Return the [X, Y] coordinate for the center point of the cell that contains the specified text.  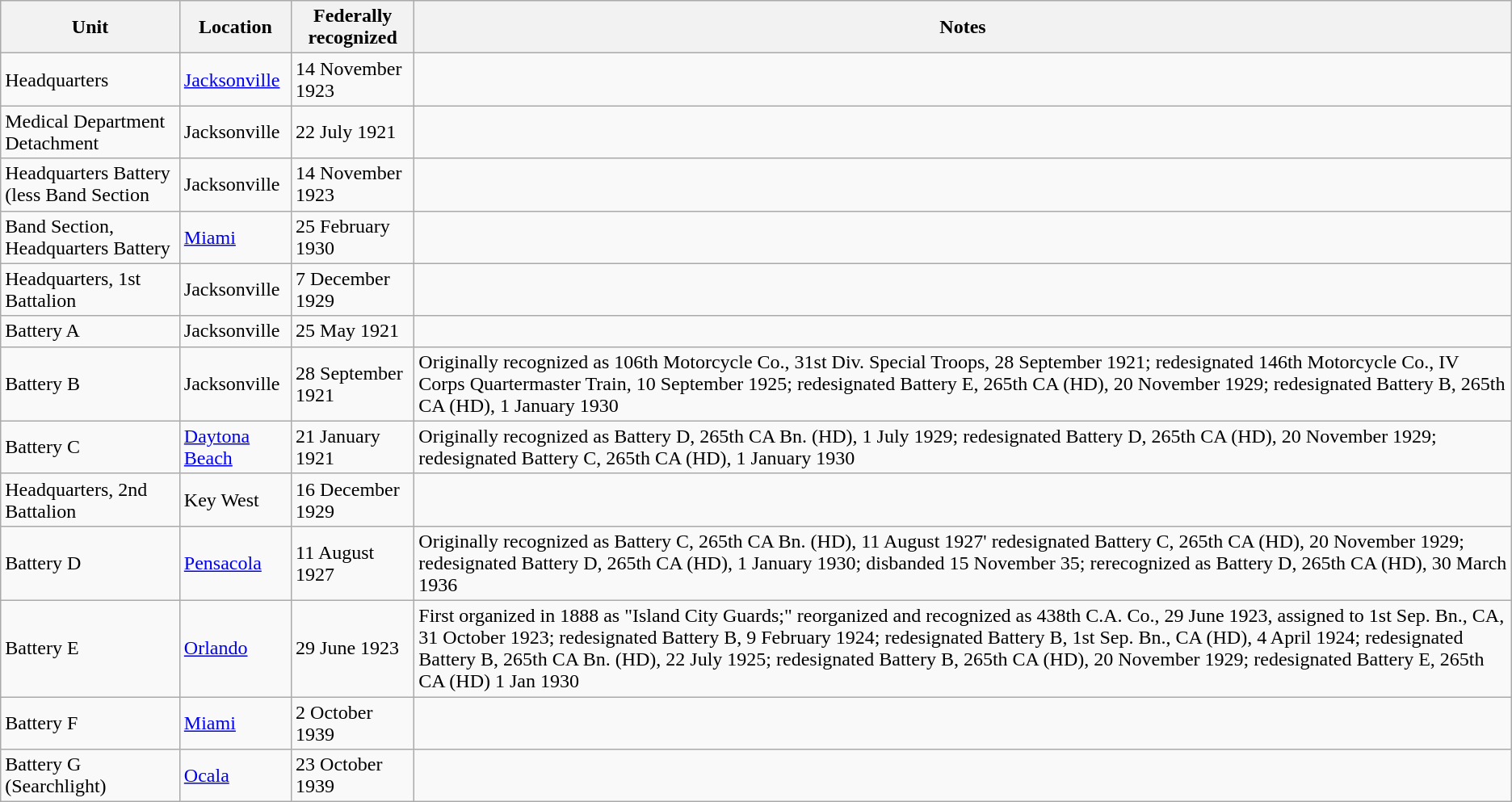
29 June 1923 [353, 648]
16 December 1929 [353, 499]
Battery F [90, 722]
Unit [90, 27]
Battery A [90, 331]
Federally recognized [353, 27]
Battery E [90, 648]
23 October 1939 [353, 775]
Headquarters [90, 79]
21 January 1921 [353, 447]
Location [235, 27]
Band Section, Headquarters Battery [90, 237]
11 August 1927 [353, 563]
25 May 1921 [353, 331]
Battery D [90, 563]
Headquarters, 1st Battalion [90, 289]
22 July 1921 [353, 132]
Battery G (Searchlight) [90, 775]
28 September 1921 [353, 384]
Pensacola [235, 563]
Key West [235, 499]
Headquarters Battery (less Band Section [90, 184]
Battery C [90, 447]
Orlando [235, 648]
Ocala [235, 775]
Daytona Beach [235, 447]
Medical Department Detachment [90, 132]
Notes [963, 27]
25 February 1930 [353, 237]
2 October 1939 [353, 722]
Headquarters, 2nd Battalion [90, 499]
Battery B [90, 384]
7 December 1929 [353, 289]
